Detect which cell encompasses the target text, then output its [X, Y] center coordinate. 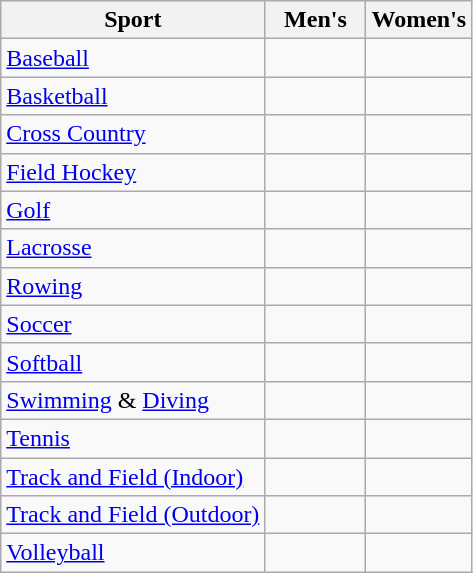
Golf [133, 210]
Track and Field (Indoor) [133, 477]
Tennis [133, 438]
Women's [419, 20]
Men's [316, 20]
Swimming & Diving [133, 400]
Sport [133, 20]
Volleyball [133, 553]
Basketball [133, 96]
Track and Field (Outdoor) [133, 515]
Softball [133, 362]
Soccer [133, 324]
Field Hockey [133, 172]
Cross Country [133, 134]
Lacrosse [133, 248]
Rowing [133, 286]
Baseball [133, 58]
